Identify which cell holds the provided text, then report its (x, y) central coordinate. 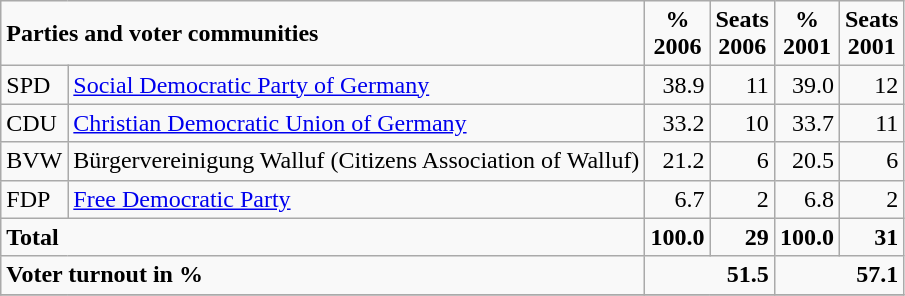
29 (742, 237)
Seats2006 (742, 34)
FDP (34, 199)
%2006 (678, 34)
CDU (34, 123)
20.5 (806, 161)
38.9 (678, 85)
33.2 (678, 123)
Total (323, 237)
Parties and voter communities (323, 34)
Seats2001 (871, 34)
33.7 (806, 123)
21.2 (678, 161)
10 (742, 123)
SPD (34, 85)
Voter turnout in % (323, 275)
Social Democratic Party of Germany (356, 85)
Free Democratic Party (356, 199)
Christian Democratic Union of Germany (356, 123)
BVW (34, 161)
6.7 (678, 199)
31 (871, 237)
39.0 (806, 85)
12 (871, 85)
Bürgervereinigung Walluf (Citizens Association of Walluf) (356, 161)
57.1 (838, 275)
%2001 (806, 34)
51.5 (710, 275)
6.8 (806, 199)
